Scan for the cell matching the given text and deliver its (x, y) coordinate at center. 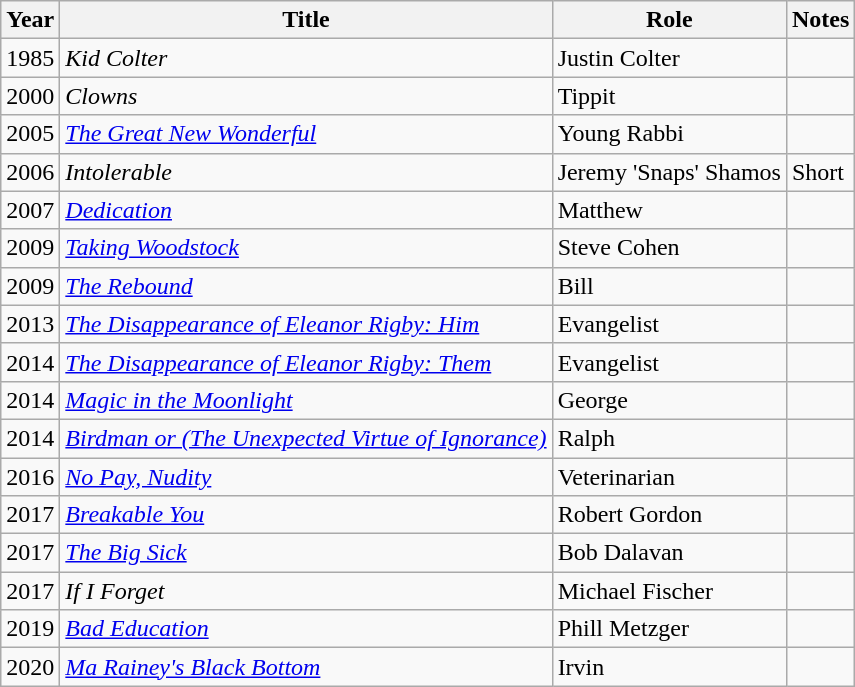
Birdman or (The Unexpected Virtue of Ignorance) (306, 438)
The Disappearance of Eleanor Rigby: Him (306, 324)
2013 (30, 324)
1985 (30, 58)
Matthew (669, 210)
The Great New Wonderful (306, 134)
Magic in the Moonlight (306, 400)
2006 (30, 172)
2019 (30, 629)
Title (306, 20)
No Pay, Nudity (306, 477)
Notes (820, 20)
Bob Dalavan (669, 553)
Tippit (669, 96)
Role (669, 20)
Bad Education (306, 629)
Taking Woodstock (306, 248)
Year (30, 20)
If I Forget (306, 591)
2016 (30, 477)
2005 (30, 134)
The Disappearance of Eleanor Rigby: Them (306, 362)
George (669, 400)
Jeremy 'Snaps' Shamos (669, 172)
The Big Sick (306, 553)
2000 (30, 96)
Justin Colter (669, 58)
Clowns (306, 96)
Kid Colter (306, 58)
Robert Gordon (669, 515)
Veterinarian (669, 477)
Breakable You (306, 515)
The Rebound (306, 286)
Phill Metzger (669, 629)
Young Rabbi (669, 134)
Bill (669, 286)
Intolerable (306, 172)
Ma Rainey's Black Bottom (306, 667)
Irvin (669, 667)
Michael Fischer (669, 591)
2020 (30, 667)
2007 (30, 210)
Steve Cohen (669, 248)
Ralph (669, 438)
Dedication (306, 210)
Short (820, 172)
